Output the (X, Y) coordinate of the center of the cell containing the given text.  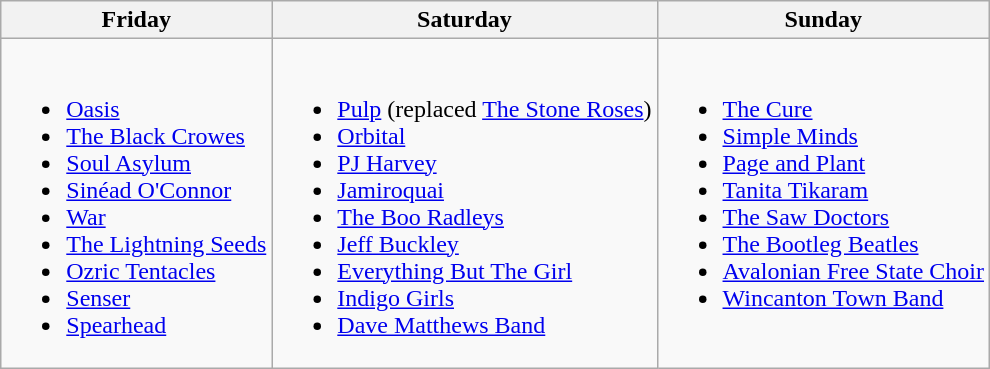
The CureSimple MindsPage and PlantTanita TikaramThe Saw DoctorsThe Bootleg BeatlesAvalonian Free State ChoirWincanton Town Band (824, 204)
OasisThe Black CrowesSoul AsylumSinéad O'ConnorWarThe Lightning SeedsOzric TentaclesSenserSpearhead (136, 204)
Pulp (replaced The Stone Roses)OrbitalPJ HarveyJamiroquaiThe Boo RadleysJeff BuckleyEverything But The GirlIndigo GirlsDave Matthews Band (464, 204)
Sunday (824, 20)
Saturday (464, 20)
Friday (136, 20)
